Output the [X, Y] coordinate of the center of the cell containing the given text.  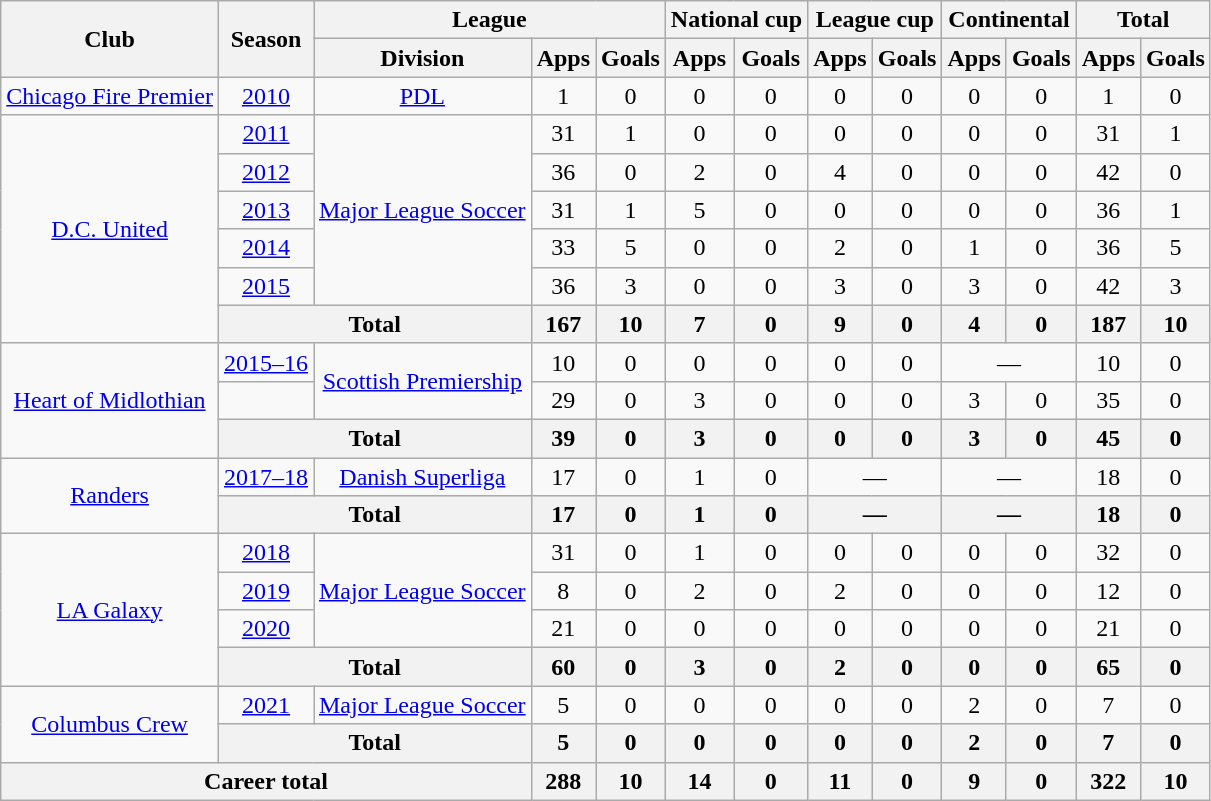
65 [1108, 667]
Heart of Midlothian [110, 400]
2011 [266, 134]
12 [1108, 591]
2018 [266, 553]
2021 [266, 705]
PDL [423, 96]
11 [840, 781]
Chicago Fire Premier [110, 96]
29 [563, 400]
14 [699, 781]
2020 [266, 629]
2014 [266, 248]
187 [1108, 324]
33 [563, 248]
2015 [266, 286]
167 [563, 324]
2017–18 [266, 477]
2010 [266, 96]
Scottish Premiership [423, 381]
288 [563, 781]
8 [563, 591]
60 [563, 667]
Continental [1009, 20]
45 [1108, 438]
Club [110, 39]
Randers [110, 496]
39 [563, 438]
Season [266, 39]
322 [1108, 781]
National cup [736, 20]
2013 [266, 210]
2019 [266, 591]
35 [1108, 400]
32 [1108, 553]
Columbus Crew [110, 724]
2015–16 [266, 362]
D.C. United [110, 229]
2012 [266, 172]
Division [423, 58]
Career total [266, 781]
League cup [875, 20]
LA Galaxy [110, 610]
Danish Superliga [423, 477]
League [490, 20]
